Identify which cell holds the provided text, then report its (X, Y) central coordinate. 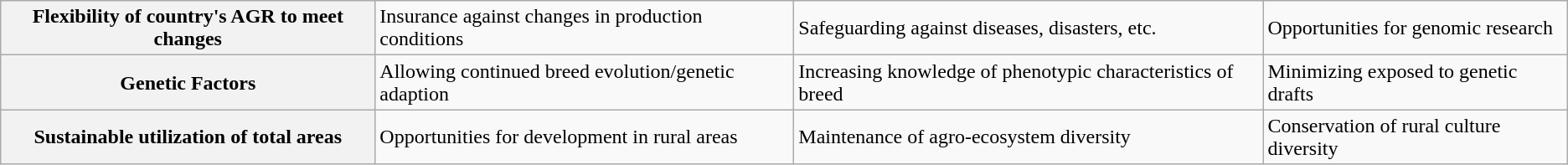
Allowing continued breed evolution/genetic adaption (585, 82)
Increasing knowledge of phenotypic characteristics of breed (1029, 82)
Maintenance of agro-ecosystem diversity (1029, 137)
Minimizing exposed to genetic drafts (1416, 82)
Opportunities for development in rural areas (585, 137)
Flexibility of country's AGR to meet changes (188, 28)
Safeguarding against diseases, disasters, etc. (1029, 28)
Genetic Factors (188, 82)
Opportunities for genomic research (1416, 28)
Insurance against changes in production conditions (585, 28)
Conservation of rural culture diversity (1416, 137)
Sustainable utilization of total areas (188, 137)
